Determine the [x, y] coordinate at the center of the cell enclosing the given text.  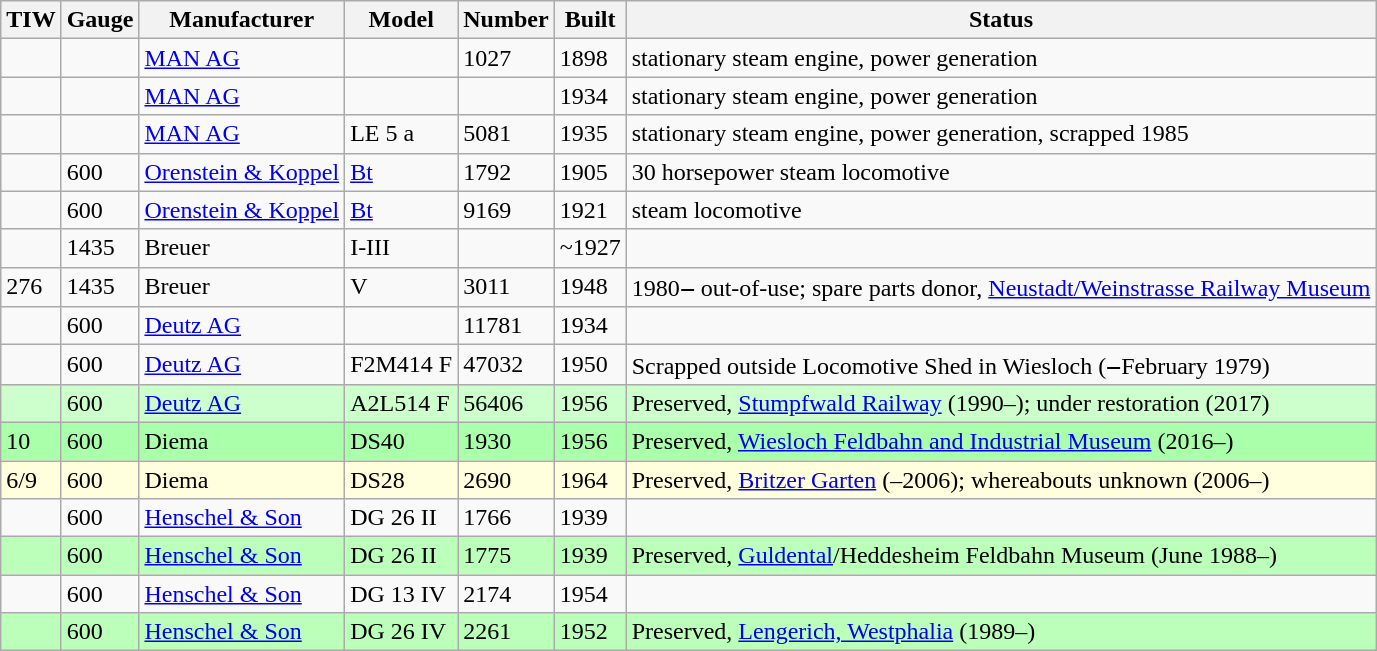
Manufacturer [242, 20]
Preserved, Britzer Garten (–2006); whereabouts unknown (2006–) [1001, 479]
1905 [590, 172]
1027 [506, 58]
Gauge [100, 20]
1980‒ out-of-use; spare parts donor, Neustadt/Weinstrasse Railway Museum [1001, 287]
1954 [590, 594]
Scrapped outside Locomotive Shed in Wiesloch (‒February 1979) [1001, 365]
V [402, 287]
steam locomotive [1001, 210]
stationary steam engine, power generation, scrapped 1985 [1001, 134]
1766 [506, 518]
1948 [590, 287]
1952 [590, 632]
1921 [590, 210]
Preserved, Wiesloch Feldbahn and Industrial Museum (2016–) [1001, 441]
Preserved, Lengerich, Westphalia (1989–) [1001, 632]
3011 [506, 287]
Preserved, Guldental/Heddesheim Feldbahn Museum (June 1988–) [1001, 556]
1930 [506, 441]
DG 26 IV [402, 632]
47032 [506, 365]
276 [31, 287]
~1927 [590, 248]
Number [506, 20]
6/9 [31, 479]
10 [31, 441]
2174 [506, 594]
2690 [506, 479]
Preserved, Stumpfwald Railway (1990–); under restoration (2017) [1001, 403]
9169 [506, 210]
1935 [590, 134]
DS28 [402, 479]
1950 [590, 365]
DG 13 IV [402, 594]
LE 5 a [402, 134]
5081 [506, 134]
Model [402, 20]
30 horsepower steam locomotive [1001, 172]
2261 [506, 632]
56406 [506, 403]
I-III [402, 248]
Built [590, 20]
Status [1001, 20]
1898 [590, 58]
F2M414 F [402, 365]
DS40 [402, 441]
1964 [590, 479]
TIW [31, 20]
1775 [506, 556]
1792 [506, 172]
A2L514 F [402, 403]
11781 [506, 326]
